Determine the (x, y) coordinate at the center of the cell enclosing the given text.  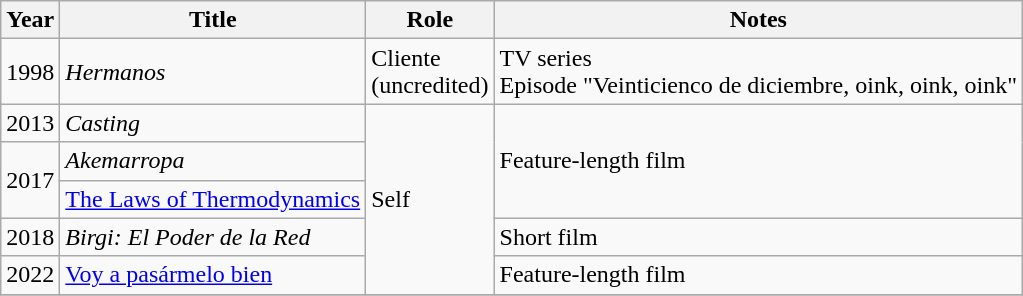
Short film (758, 237)
Casting (213, 123)
2022 (30, 275)
Self (430, 199)
2013 (30, 123)
Notes (758, 20)
Role (430, 20)
Hermanos (213, 72)
Birgi: El Poder de la Red (213, 237)
Title (213, 20)
Year (30, 20)
TV seriesEpisode "Veinticienco de diciembre, oink, oink, oink" (758, 72)
The Laws of Thermodynamics (213, 199)
Akemarropa (213, 161)
Cliente(uncredited) (430, 72)
Voy a pasármelo bien (213, 275)
2017 (30, 180)
1998 (30, 72)
2018 (30, 237)
